Determine the (x, y) coordinate at the center of the cell enclosing the given text.  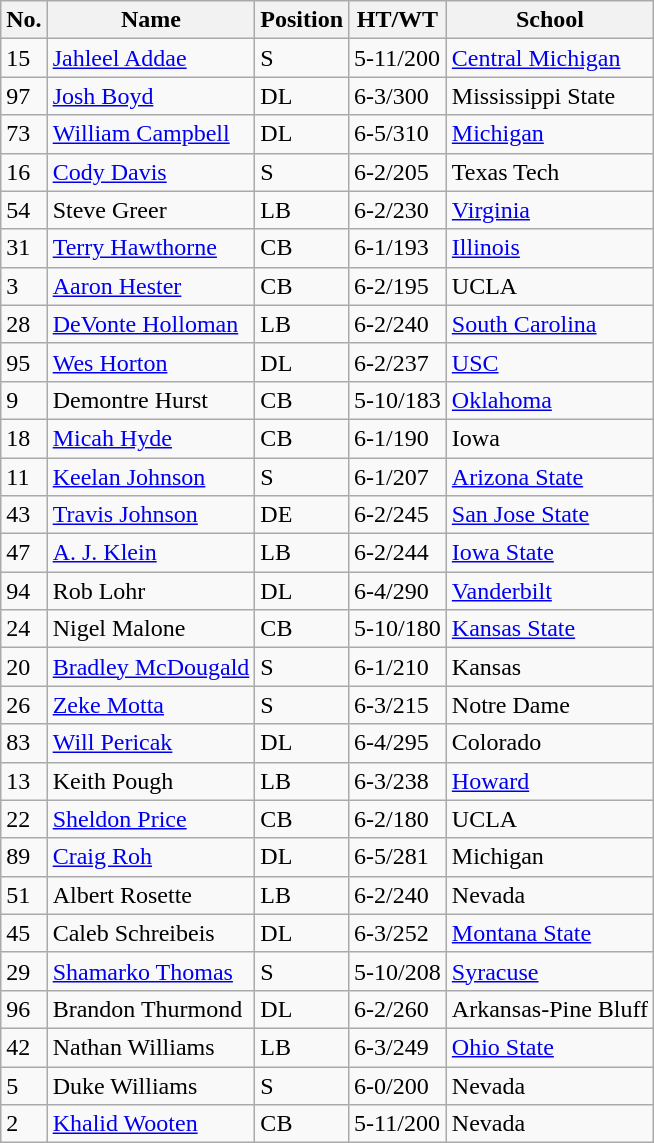
HT/WT (398, 20)
15 (24, 58)
5-10/183 (398, 400)
Kansas (550, 667)
6-1/190 (398, 438)
Iowa State (550, 553)
Arkansas-Pine Bluff (550, 1009)
20 (24, 667)
Oklahoma (550, 400)
Virginia (550, 210)
6-0/200 (398, 1085)
Notre Dame (550, 705)
6-1/207 (398, 477)
47 (24, 553)
Howard (550, 781)
6-1/210 (398, 667)
William Campbell (151, 134)
96 (24, 1009)
Micah Hyde (151, 438)
6-5/281 (398, 857)
Cody Davis (151, 172)
5 (24, 1085)
Keelan Johnson (151, 477)
5-10/208 (398, 971)
DE (302, 515)
Arizona State (550, 477)
South Carolina (550, 324)
6-2/244 (398, 553)
Keith Pough (151, 781)
6-2/245 (398, 515)
6-2/260 (398, 1009)
Travis Johnson (151, 515)
Syracuse (550, 971)
Demontre Hurst (151, 400)
6-3/252 (398, 933)
Position (302, 20)
Central Michigan (550, 58)
6-3/238 (398, 781)
Khalid Wooten (151, 1124)
16 (24, 172)
95 (24, 362)
Steve Greer (151, 210)
18 (24, 438)
Bradley McDougald (151, 667)
Montana State (550, 933)
Texas Tech (550, 172)
Duke Williams (151, 1085)
6-3/215 (398, 705)
6-4/290 (398, 591)
Vanderbilt (550, 591)
28 (24, 324)
Iowa (550, 438)
Ohio State (550, 1047)
Will Pericak (151, 743)
51 (24, 895)
Craig Roh (151, 857)
89 (24, 857)
Nathan Williams (151, 1047)
43 (24, 515)
94 (24, 591)
6-4/295 (398, 743)
Josh Boyd (151, 96)
9 (24, 400)
Zeke Motta (151, 705)
Wes Horton (151, 362)
22 (24, 819)
No. (24, 20)
Caleb Schreibeis (151, 933)
2 (24, 1124)
6-2/195 (398, 286)
USC (550, 362)
Kansas State (550, 629)
Shamarko Thomas (151, 971)
Brandon Thurmond (151, 1009)
6-5/310 (398, 134)
Sheldon Price (151, 819)
5-10/180 (398, 629)
Terry Hawthorne (151, 248)
Mississippi State (550, 96)
24 (24, 629)
6-2/205 (398, 172)
31 (24, 248)
6-2/180 (398, 819)
11 (24, 477)
San Jose State (550, 515)
54 (24, 210)
6-2/230 (398, 210)
6-3/300 (398, 96)
School (550, 20)
83 (24, 743)
Jahleel Addae (151, 58)
Name (151, 20)
26 (24, 705)
6-2/237 (398, 362)
Rob Lohr (151, 591)
3 (24, 286)
45 (24, 933)
29 (24, 971)
Illinois (550, 248)
73 (24, 134)
6-1/193 (398, 248)
A. J. Klein (151, 553)
42 (24, 1047)
Nigel Malone (151, 629)
DeVonte Holloman (151, 324)
6-3/249 (398, 1047)
Albert Rosette (151, 895)
13 (24, 781)
Aaron Hester (151, 286)
Colorado (550, 743)
97 (24, 96)
